For the text-containing cell, return its midpoint in [x, y] coordinate format. 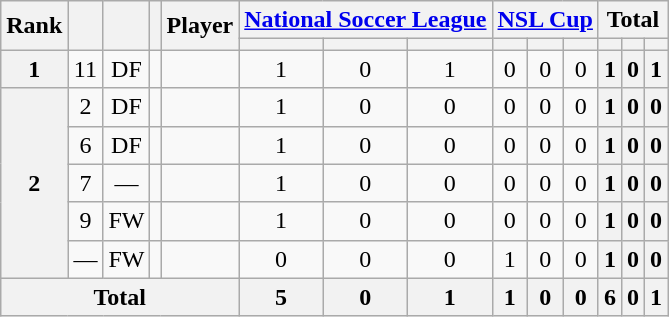
NSL Cup [545, 20]
9 [86, 221]
5 [281, 297]
National Soccer League [366, 20]
Rank [34, 26]
11 [86, 69]
Player [200, 26]
7 [86, 183]
